Output the [x, y] coordinate of the center of the cell containing the given text.  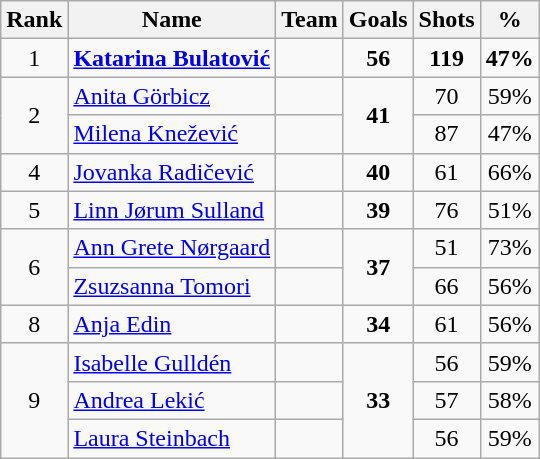
Andrea Lekić [172, 400]
Ann Grete Nørgaard [172, 248]
Goals [378, 20]
5 [34, 210]
Linn Jørum Sulland [172, 210]
119 [446, 58]
39 [378, 210]
Rank [34, 20]
70 [446, 96]
40 [378, 172]
34 [378, 324]
41 [378, 115]
33 [378, 400]
Milena Knežević [172, 134]
1 [34, 58]
4 [34, 172]
37 [378, 267]
66 [446, 286]
8 [34, 324]
Zsuzsanna Tomori [172, 286]
9 [34, 400]
73% [510, 248]
Name [172, 20]
Anita Görbicz [172, 96]
% [510, 20]
Anja Edin [172, 324]
76 [446, 210]
Jovanka Radičević [172, 172]
2 [34, 115]
Laura Steinbach [172, 438]
51 [446, 248]
Isabelle Gulldén [172, 362]
87 [446, 134]
Katarina Bulatović [172, 58]
57 [446, 400]
66% [510, 172]
58% [510, 400]
Team [310, 20]
51% [510, 210]
6 [34, 267]
Shots [446, 20]
